Scan for the cell matching the given text and deliver its (X, Y) coordinate at center. 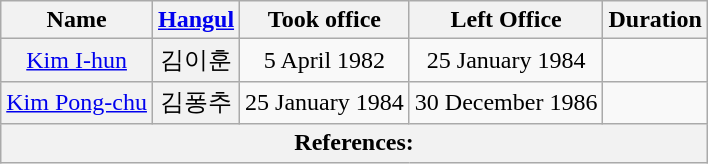
5 April 1982 (325, 60)
김이훈 (196, 60)
Left Office (506, 20)
Hangul (196, 20)
Kim I-hun (77, 60)
Duration (655, 20)
Kim Pong-chu (77, 102)
30 December 1986 (506, 102)
김퐁추 (196, 102)
Name (77, 20)
References: (354, 143)
Took office (325, 20)
